Output the (X, Y) coordinate of the center of the cell containing the given text.  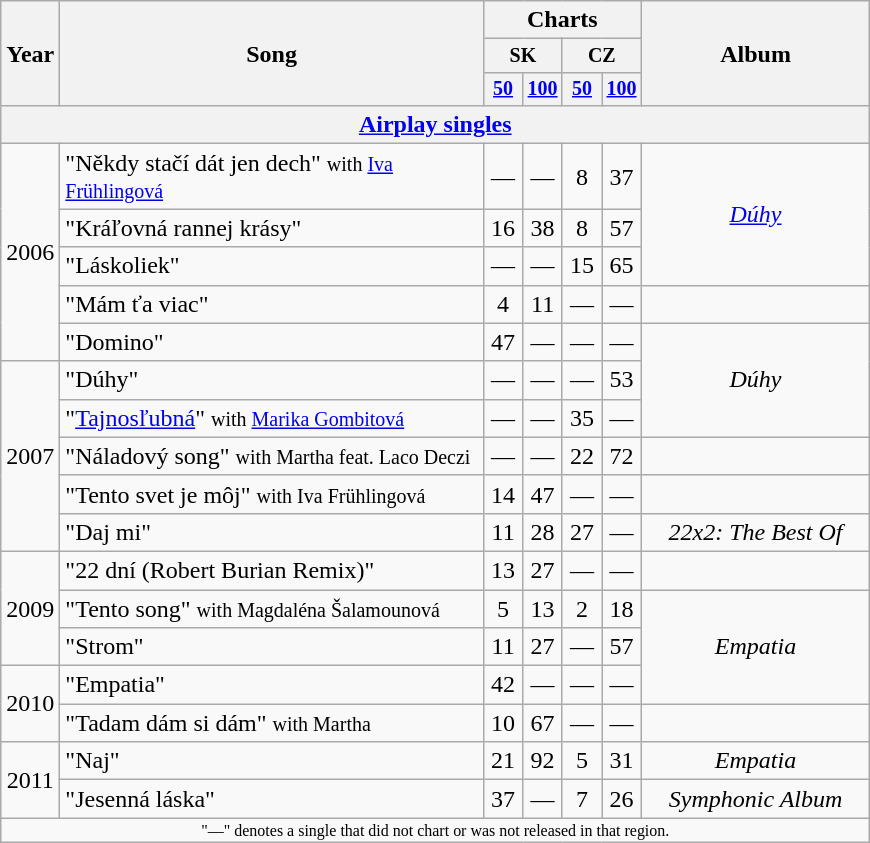
22x2: The Best Of (756, 532)
"Tento svet je môj" with Iva Frühlingová (272, 494)
"22 dní (Robert Burian Remix)" (272, 570)
Airplay singles (436, 125)
Album (756, 54)
2007 (30, 456)
"Domino" (272, 342)
92 (542, 761)
31 (622, 761)
7 (582, 799)
"Láskoliek" (272, 266)
65 (622, 266)
35 (582, 418)
22 (582, 456)
2009 (30, 608)
SK (522, 56)
"Mám ťa viac" (272, 304)
10 (502, 723)
15 (582, 266)
53 (622, 380)
72 (622, 456)
38 (542, 228)
Symphonic Album (756, 799)
"Empatia" (272, 685)
2006 (30, 252)
"Tajnosľubná" with Marika Gombitová (272, 418)
"Tadam dám si dám" with Martha (272, 723)
42 (502, 685)
21 (502, 761)
Year (30, 54)
Charts (562, 20)
"Jesenná láska" (272, 799)
"Kráľovná rannej krásy" (272, 228)
2010 (30, 704)
2 (582, 609)
"Dúhy" (272, 380)
"—" denotes a single that did not chart or was not released in that region. (436, 830)
16 (502, 228)
67 (542, 723)
28 (542, 532)
"Strom" (272, 647)
2011 (30, 780)
"Tento song" with Magdaléna Šalamounová (272, 609)
"Náladový song" with Martha feat. Laco Deczi (272, 456)
"Naj" (272, 761)
"Někdy stačí dát jen dech" with Iva Frühlingová (272, 176)
4 (502, 304)
14 (502, 494)
"Daj mi" (272, 532)
Song (272, 54)
CZ (602, 56)
18 (622, 609)
26 (622, 799)
